Pinpoint the cell where the given text exists, returning its (x, y) midpoint coordinate. 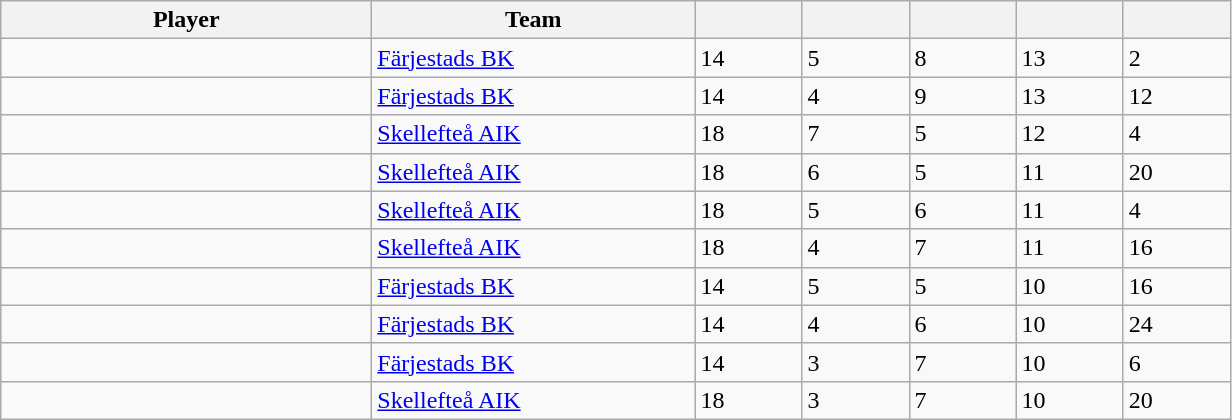
Team (534, 20)
9 (962, 96)
2 (1176, 58)
24 (1176, 324)
8 (962, 58)
Player (186, 20)
